From the cell containing the given text, extract its center point as [x, y] coordinate. 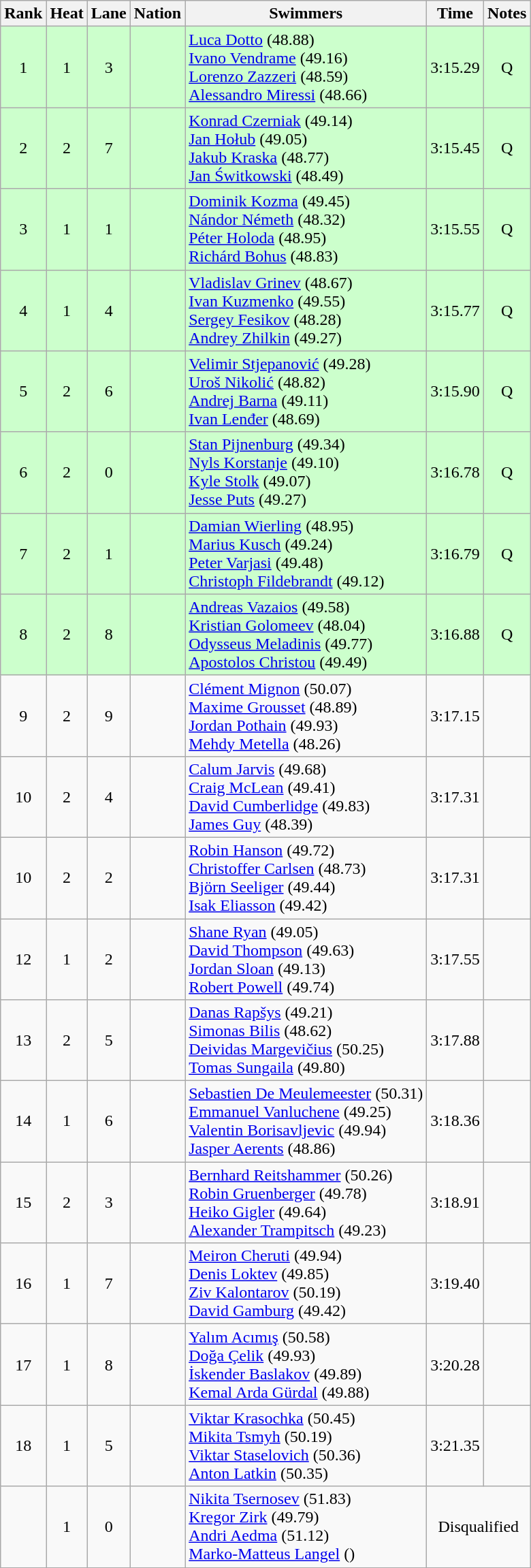
Luca Dotto (48.88)Ivano Vendrame (49.16)Lorenzo Zazzeri (48.59)Alessandro Miressi (48.66) [306, 67]
Robin Hanson (49.72)Christoffer Carlsen (48.73)Björn Seeliger (49.44)Isak Eliasson (49.42) [306, 877]
3:16.79 [455, 553]
Meiron Cheruti (49.94)Denis Loktev (49.85)Ziv Kalontarov (50.19)David Gamburg (49.42) [306, 1283]
3:15.29 [455, 67]
Konrad Czerniak (49.14)Jan Hołub (49.05)Jakub Kraska (48.77)Jan Świtkowski (48.49) [306, 148]
Time [455, 14]
17 [23, 1365]
Clément Mignon (50.07)Maxime Grousset (48.89)Jordan Pothain (49.93)Mehdy Metella (48.26) [306, 715]
13 [23, 1041]
3:19.40 [455, 1283]
Andreas Vazaios (49.58)Kristian Golomeev (48.04)Odysseus Meladinis (49.77)Apostolos Christou (49.49) [306, 635]
3:17.55 [455, 959]
3:20.28 [455, 1365]
Lane [109, 14]
Calum Jarvis (49.68)Craig McLean (49.41)David Cumberlidge (49.83)James Guy (48.39) [306, 797]
3:15.55 [455, 229]
3:15.90 [455, 391]
3:16.78 [455, 473]
Disqualified [479, 1527]
3:15.77 [455, 311]
3:21.35 [455, 1445]
Nation [157, 14]
Shane Ryan (49.05)David Thompson (49.63)Jordan Sloan (49.13)Robert Powell (49.74) [306, 959]
Stan Pijnenburg (49.34)Nyls Korstanje (49.10)Kyle Stolk (49.07)Jesse Puts (49.27) [306, 473]
Bernhard Reitshammer (50.26)Robin Gruenberger (49.78)Heiko Gigler (49.64)Alexander Trampitsch (49.23) [306, 1203]
3:17.15 [455, 715]
3:15.45 [455, 148]
18 [23, 1445]
15 [23, 1203]
Dominik Kozma (49.45)Nándor Németh (48.32)Péter Holoda (48.95)Richárd Bohus (48.83) [306, 229]
Nikita Tsernosev (51.83)Kregor Zirk (49.79)Andri Aedma (51.12)Marko-Matteus Langel () [306, 1527]
Velimir Stjepanović (49.28)Uroš Nikolić (48.82)Andrej Barna (49.11)Ivan Lenđer (48.69) [306, 391]
Viktar Krasochka (50.45)Mikita Tsmyh (50.19)Viktar Staselovich (50.36)Anton Latkin (50.35) [306, 1445]
Yalım Acımış (50.58)Doğa Çelik (49.93)İskender Baslakov (49.89)Kemal Arda Gürdal (49.88) [306, 1365]
Vladislav Grinev (48.67)Ivan Kuzmenko (49.55)Sergey Fesikov (48.28)Andrey Zhilkin (49.27) [306, 311]
Swimmers [306, 14]
Sebastien De Meulemeester (50.31)Emmanuel Vanluchene (49.25)Valentin Borisavljevic (49.94)Jasper Aerents (48.86) [306, 1121]
3:16.88 [455, 635]
Notes [506, 14]
3:17.88 [455, 1041]
3:18.91 [455, 1203]
Danas Rapšys (49.21)Simonas Bilis (48.62)Deividas Margevičius (50.25)Tomas Sungaila (49.80) [306, 1041]
Heat [67, 14]
12 [23, 959]
14 [23, 1121]
Rank [23, 14]
Damian Wierling (48.95)Marius Kusch (49.24)Peter Varjasi (49.48)Christoph Fildebrandt (49.12) [306, 553]
16 [23, 1283]
3:18.36 [455, 1121]
